Output the (X, Y) coordinate of the center of the cell containing the given text.  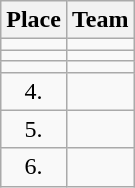
5. (34, 129)
6. (34, 167)
Team (100, 20)
4. (34, 91)
Place (34, 20)
